From the cell containing the given text, extract its center point as [X, Y] coordinate. 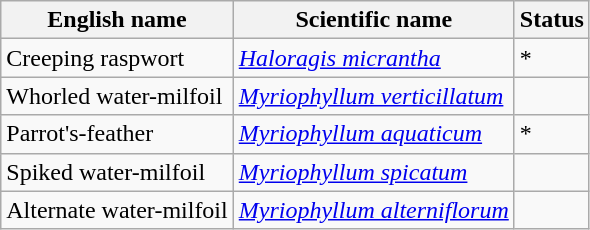
Scientific name [374, 20]
Whorled water-milfoil [117, 96]
Myriophyllum alterniflorum [374, 210]
Creeping raspwort [117, 58]
English name [117, 20]
Status [552, 20]
Spiked water-milfoil [117, 172]
Myriophyllum aquaticum [374, 134]
Haloragis micrantha [374, 58]
Myriophyllum spicatum [374, 172]
Alternate water-milfoil [117, 210]
Myriophyllum verticillatum [374, 96]
Parrot's-feather [117, 134]
